Return the [x, y] coordinate for the center point of the cell that contains the specified text.  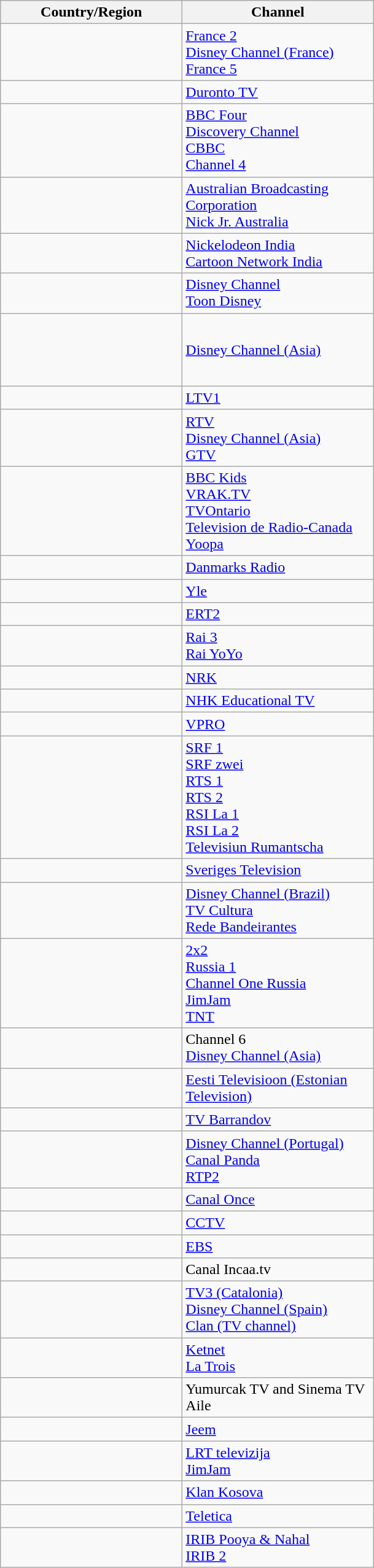
BBC FourDiscovery ChannelCBBCChannel 4 [278, 140]
SRF 1SRF zweiRTS 1RTS 2RSI La 1RSI La 2Televisiun Rumantscha [278, 797]
Country/Region [92, 12]
Canal Once [278, 1199]
LTV1 [278, 398]
Danmarks Radio [278, 567]
Yle [278, 591]
Sveriges Television [278, 870]
Channel [278, 12]
Jeem [278, 1429]
Rai 3Rai YoYo [278, 646]
Australian Broadcasting CorporationNick Jr. Australia [278, 205]
Eesti Televisioon (Estonian Television) [278, 1087]
Teletica [278, 1516]
NHK Educational TV [278, 701]
IRIB Pooya & NahalIRIB 2 [278, 1548]
Duronto TV [278, 92]
Disney ChannelToon Disney [278, 293]
Disney Channel (Portugal)Canal PandaRTP2 [278, 1159]
Yumurcak TV and Sinema TV Aile [278, 1398]
BBC KidsVRAK.TVTVOntarioTelevision de Radio-CanadaYoopa [278, 511]
EBS [278, 1246]
KetnetLa Trois [278, 1358]
TV3 (Catalonia)Disney Channel (Spain)Clan (TV channel) [278, 1310]
Disney Channel (Brazil)TV CulturaRede Bandeirantes [278, 910]
Klan Kosova [278, 1493]
Canal Incaa.tv [278, 1270]
LRT televizijaJimJam [278, 1461]
France 2Disney Channel (France)France 5 [278, 52]
VPRO [278, 724]
Channel 6Disney Channel (Asia) [278, 1048]
NRK [278, 678]
2x2Russia 1Channel One RussiaJimJamTNT [278, 983]
RTVDisney Channel (Asia)GTV [278, 438]
TV Barrandov [278, 1119]
ERT2 [278, 614]
Disney Channel (Asia) [278, 350]
CCTV [278, 1222]
Nickelodeon IndiaCartoon Network India [278, 253]
